Return the (x, y) coordinate for the center point of the cell that contains the specified text.  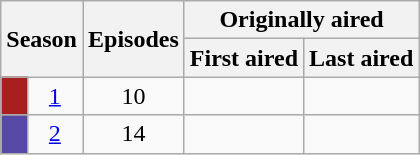
1 (54, 96)
Episodes (133, 39)
Originally aired (302, 20)
Last aired (362, 58)
14 (133, 134)
Season (42, 39)
10 (133, 96)
First aired (244, 58)
2 (54, 134)
